Determine the (X, Y) coordinate at the center of the cell enclosing the given text.  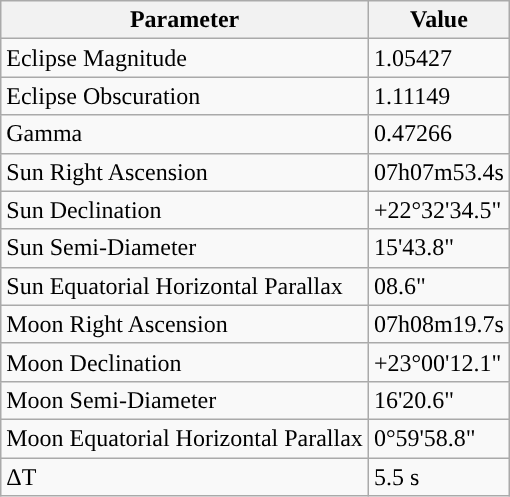
Eclipse Obscuration (185, 96)
Parameter (185, 20)
1.05427 (438, 58)
Moon Equatorial Horizontal Parallax (185, 438)
07h08m19.7s (438, 324)
Moon Semi-Diameter (185, 400)
ΔT (185, 477)
+22°32'34.5" (438, 210)
Value (438, 20)
1.11149 (438, 96)
Eclipse Magnitude (185, 58)
Sun Semi-Diameter (185, 248)
07h07m53.4s (438, 172)
Sun Equatorial Horizontal Parallax (185, 286)
Sun Declination (185, 210)
15'43.8" (438, 248)
Moon Declination (185, 362)
08.6" (438, 286)
5.5 s (438, 477)
Sun Right Ascension (185, 172)
0.47266 (438, 134)
Gamma (185, 134)
Moon Right Ascension (185, 324)
+23°00'12.1" (438, 362)
16'20.6" (438, 400)
0°59'58.8" (438, 438)
